Scan for the cell matching the given text and deliver its (X, Y) coordinate at center. 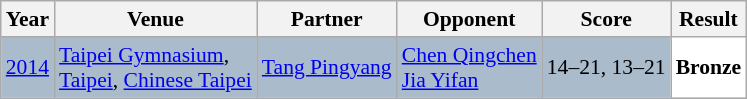
Result (709, 19)
Chen Qingchen Jia Yifan (470, 68)
Tang Pingyang (327, 68)
Opponent (470, 19)
Score (606, 19)
Bronze (709, 68)
Year (28, 19)
Venue (156, 19)
Partner (327, 19)
14–21, 13–21 (606, 68)
2014 (28, 68)
Taipei Gymnasium,Taipei, Chinese Taipei (156, 68)
